Return [X, Y] of the center of cell containing provided text 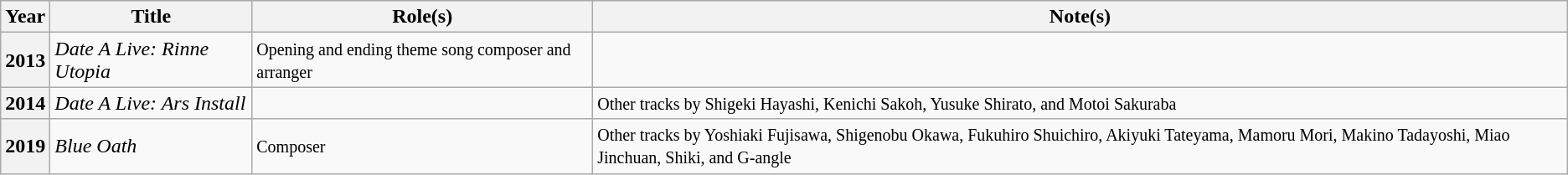
Role(s) [422, 17]
Title [151, 17]
Date A Live: Rinne Utopia [151, 60]
Blue Oath [151, 146]
Composer [422, 146]
Date A Live: Ars Install [151, 103]
Opening and ending theme song composer and arranger [422, 60]
2013 [25, 60]
2014 [25, 103]
Year [25, 17]
2019 [25, 146]
Note(s) [1081, 17]
Other tracks by Shigeki Hayashi, Kenichi Sakoh, Yusuke Shirato, and Motoi Sakuraba [1081, 103]
